Find where the given text appears and provide that cell's center as (x, y) coordinate. 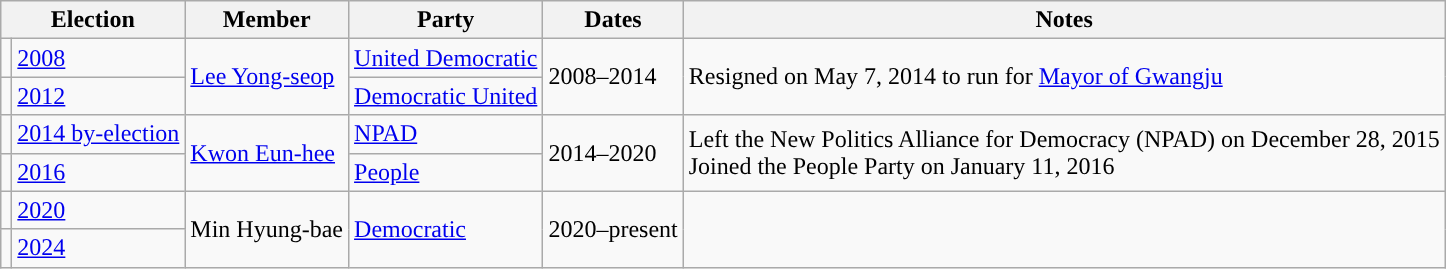
Min Hyung-bae (267, 229)
Resigned on May 7, 2014 to run for Mayor of Gwangju (1064, 77)
2008–2014 (613, 77)
Notes (1064, 20)
2020 (98, 210)
2012 (98, 96)
Party (446, 20)
Lee Yong-seop (267, 77)
Democratic United (446, 96)
Member (267, 20)
NPAD (446, 134)
2016 (98, 172)
2014–2020 (613, 153)
2024 (98, 248)
2014 by-election (98, 134)
United Democratic (446, 58)
People (446, 172)
Election (93, 20)
2020–present (613, 229)
Dates (613, 20)
2008 (98, 58)
Kwon Eun-hee (267, 153)
Democratic (446, 229)
Left the New Politics Alliance for Democracy (NPAD) on December 28, 2015Joined the People Party on January 11, 2016 (1064, 153)
